Identify which cell holds the provided text, then report its [X, Y] central coordinate. 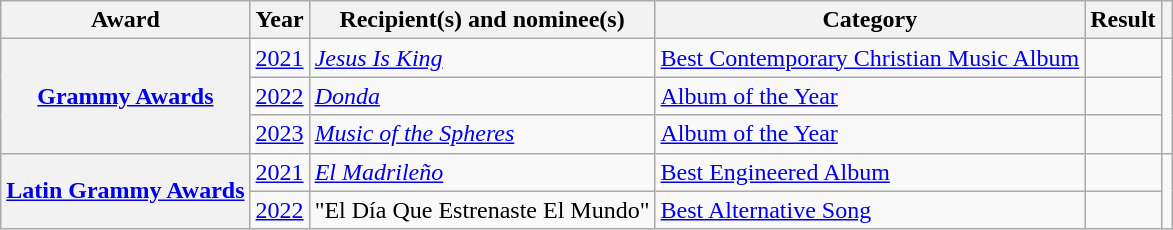
Best Engineered Album [870, 172]
2023 [280, 134]
Result [1123, 20]
Award [126, 20]
Latin Grammy Awards [126, 191]
Jesus Is King [482, 58]
Music of the Spheres [482, 134]
Grammy Awards [126, 96]
El Madrileño [482, 172]
"El Día Que Estrenaste El Mundo" [482, 210]
Recipient(s) and nominee(s) [482, 20]
Best Contemporary Christian Music Album [870, 58]
Year [280, 20]
Donda [482, 96]
Best Alternative Song [870, 210]
Category [870, 20]
